For the text-containing cell, return its midpoint in [X, Y] coordinate format. 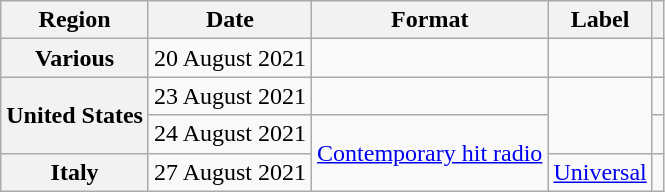
Universal [600, 172]
23 August 2021 [230, 96]
Date [230, 20]
Region [75, 20]
Various [75, 58]
27 August 2021 [230, 172]
Italy [75, 172]
Format [430, 20]
United States [75, 115]
Contemporary hit radio [430, 153]
Label [600, 20]
20 August 2021 [230, 58]
24 August 2021 [230, 134]
